Pinpoint the cell where the given text exists, returning its (x, y) midpoint coordinate. 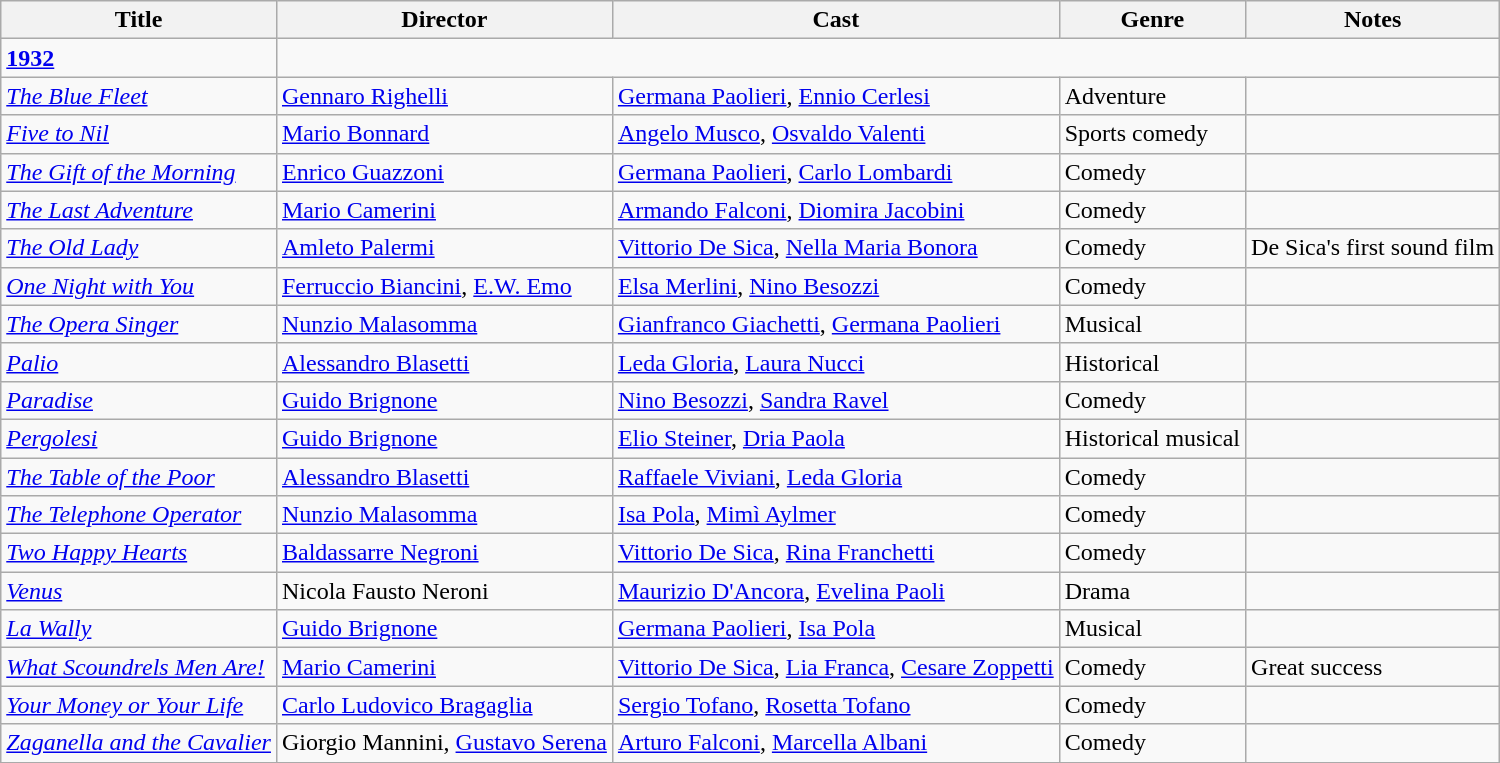
Vittorio De Sica, Rina Franchetti (836, 553)
Pergolesi (139, 438)
La Wally (139, 629)
Great success (1373, 667)
Paradise (139, 400)
Baldassarre Negroni (444, 553)
Cast (836, 20)
Notes (1373, 20)
Vittorio De Sica, Nella Maria Bonora (836, 248)
Germana Paolieri, Ennio Cerlesi (836, 96)
The Gift of the Morning (139, 172)
Sports comedy (1152, 134)
The Table of the Poor (139, 477)
1932 (139, 58)
Germana Paolieri, Carlo Lombardi (836, 172)
Angelo Musco, Osvaldo Valenti (836, 134)
Adventure (1152, 96)
Gennaro Righelli (444, 96)
Gianfranco Giachetti, Germana Paolieri (836, 324)
Giorgio Mannini, Gustavo Serena (444, 743)
The Opera Singer (139, 324)
Venus (139, 591)
Your Money or Your Life (139, 705)
Elsa Merlini, Nino Besozzi (836, 286)
Germana Paolieri, Isa Pola (836, 629)
Palio (139, 362)
The Last Adventure (139, 210)
The Telephone Operator (139, 515)
Historical musical (1152, 438)
Leda Gloria, Laura Nucci (836, 362)
Arturo Falconi, Marcella Albani (836, 743)
Elio Steiner, Dria Paola (836, 438)
One Night with You (139, 286)
De Sica's first sound film (1373, 248)
Mario Bonnard (444, 134)
Raffaele Viviani, Leda Gloria (836, 477)
Nino Besozzi, Sandra Ravel (836, 400)
Director (444, 20)
Amleto Palermi (444, 248)
Ferruccio Biancini, E.W. Emo (444, 286)
Two Happy Hearts (139, 553)
Sergio Tofano, Rosetta Tofano (836, 705)
Nicola Fausto Neroni (444, 591)
Historical (1152, 362)
The Blue Fleet (139, 96)
Isa Pola, Mimì Aylmer (836, 515)
Armando Falconi, Diomira Jacobini (836, 210)
Enrico Guazzoni (444, 172)
Carlo Ludovico Bragaglia (444, 705)
Maurizio D'Ancora, Evelina Paoli (836, 591)
Genre (1152, 20)
Five to Nil (139, 134)
Title (139, 20)
What Scoundrels Men Are! (139, 667)
Zaganella and the Cavalier (139, 743)
The Old Lady (139, 248)
Drama (1152, 591)
Vittorio De Sica, Lia Franca, Cesare Zoppetti (836, 667)
